Search for the cell housing the specified text and yield its (x, y) center coordinate. 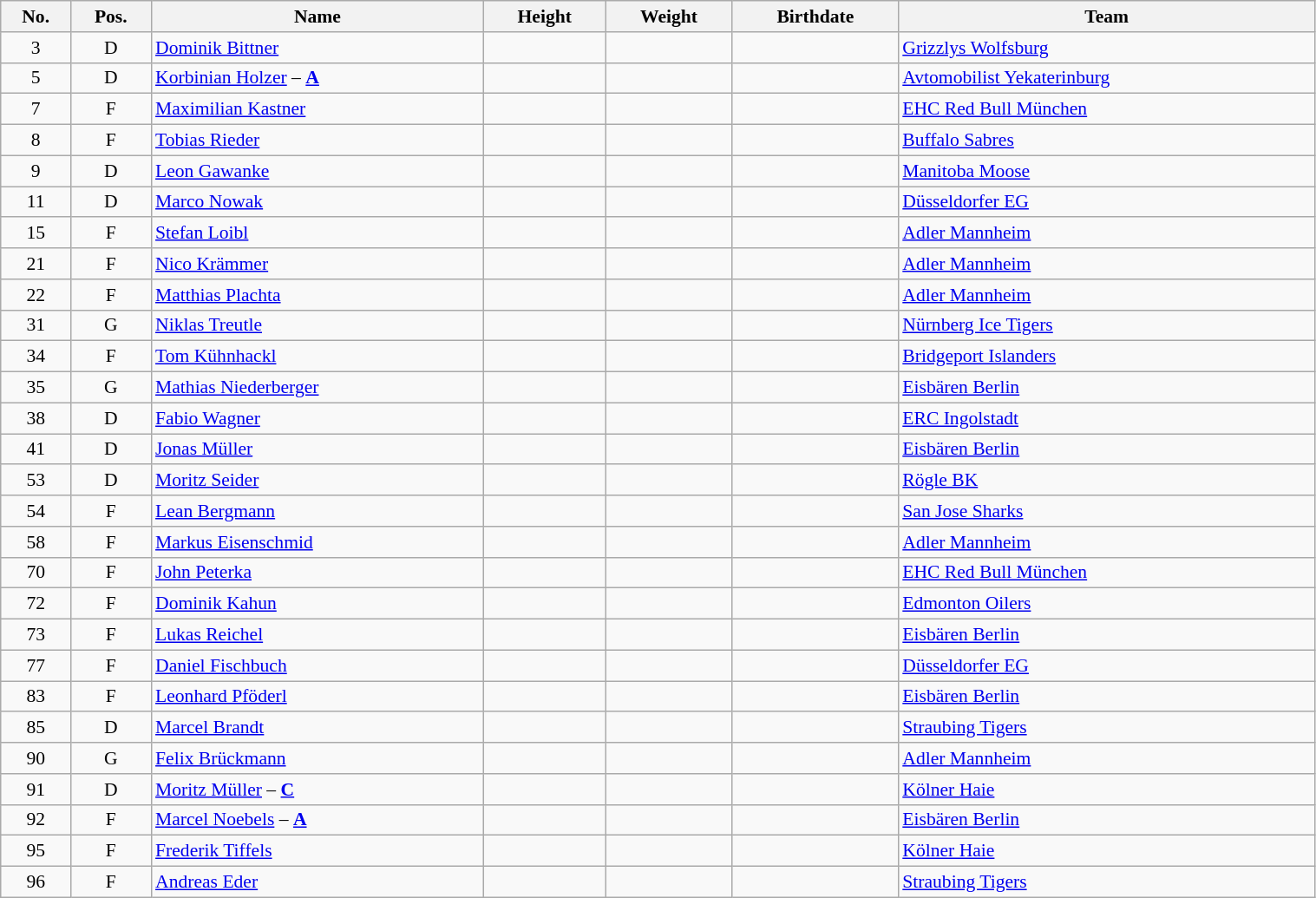
Name (318, 16)
5 (36, 78)
Moritz Seider (318, 481)
John Peterka (318, 573)
Andreas Eder (318, 882)
Felix Brückmann (318, 758)
Manitoba Moose (1107, 171)
Buffalo Sabres (1107, 141)
95 (36, 851)
No. (36, 16)
35 (36, 388)
53 (36, 481)
Edmonton Oilers (1107, 604)
85 (36, 728)
Leon Gawanke (318, 171)
Marco Nowak (318, 202)
Nürnberg Ice Tigers (1107, 325)
Bridgeport Islanders (1107, 357)
Nico Krämmer (318, 264)
8 (36, 141)
Grizzlys Wolfsburg (1107, 48)
Leonhard Pföderl (318, 697)
83 (36, 697)
15 (36, 233)
92 (36, 820)
Maximilian Kastner (318, 109)
Lean Bergmann (318, 511)
Daniel Fischbuch (318, 665)
21 (36, 264)
90 (36, 758)
Team (1107, 16)
9 (36, 171)
38 (36, 418)
70 (36, 573)
Height (545, 16)
31 (36, 325)
91 (36, 790)
Jonas Müller (318, 449)
Tobias Rieder (318, 141)
Moritz Müller – C (318, 790)
77 (36, 665)
ERC Ingolstadt (1107, 418)
Fabio Wagner (318, 418)
3 (36, 48)
Korbinian Holzer – A (318, 78)
72 (36, 604)
Dominik Kahun (318, 604)
Mathias Niederberger (318, 388)
96 (36, 882)
58 (36, 542)
Matthias Plachta (318, 295)
Avtomobilist Yekaterinburg (1107, 78)
Markus Eisenschmid (318, 542)
Rögle BK (1107, 481)
San Jose Sharks (1107, 511)
41 (36, 449)
54 (36, 511)
Lukas Reichel (318, 635)
73 (36, 635)
Tom Kühnhackl (318, 357)
Frederik Tiffels (318, 851)
7 (36, 109)
34 (36, 357)
Marcel Brandt (318, 728)
Birthdate (815, 16)
Marcel Noebels – A (318, 820)
11 (36, 202)
Niklas Treutle (318, 325)
Pos. (111, 16)
Stefan Loibl (318, 233)
22 (36, 295)
Weight (670, 16)
Dominik Bittner (318, 48)
